Pinpoint the cell where the given text exists, returning its [X, Y] midpoint coordinate. 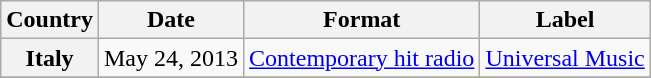
Date [170, 20]
Format [362, 20]
Contemporary hit radio [362, 58]
Universal Music [565, 58]
Label [565, 20]
Country [50, 20]
May 24, 2013 [170, 58]
Italy [50, 58]
